Capture the cell that displays the provided text and extract its [x, y] central coordinate. 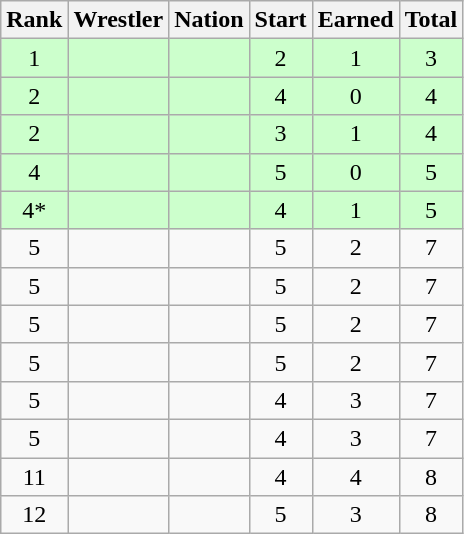
Earned [356, 20]
Wrestler [118, 20]
Start [280, 20]
Total [431, 20]
Rank [34, 20]
4* [34, 210]
11 [34, 477]
12 [34, 515]
Nation [209, 20]
